Output the [x, y] coordinate of the center of the cell containing the given text.  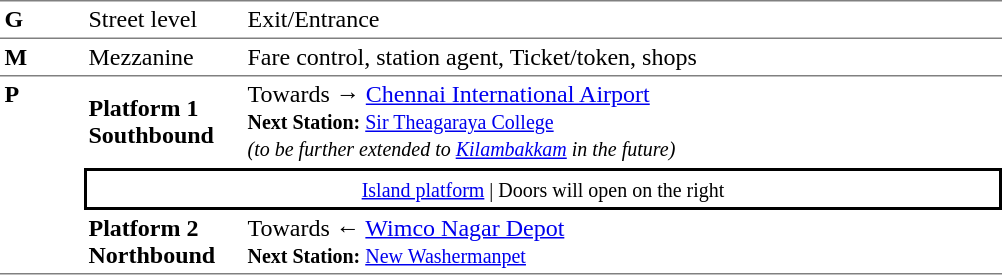
Platform 1Southbound [164, 122]
G [42, 20]
Island platform | Doors will open on the right [543, 189]
Platform 2Northbound [164, 242]
Towards ← Wimco Nagar DepotNext Station: New Washermanpet [622, 242]
Towards → Chennai International AirportNext Station: Sir Theagaraya College(to be further extended to Kilambakkam in the future) [622, 122]
Exit/Entrance [622, 20]
M [42, 58]
Fare control, station agent, Ticket/token, shops [622, 58]
P [42, 175]
Mezzanine [164, 58]
Street level [164, 20]
